Scan for the cell matching the given text and deliver its [x, y] coordinate at center. 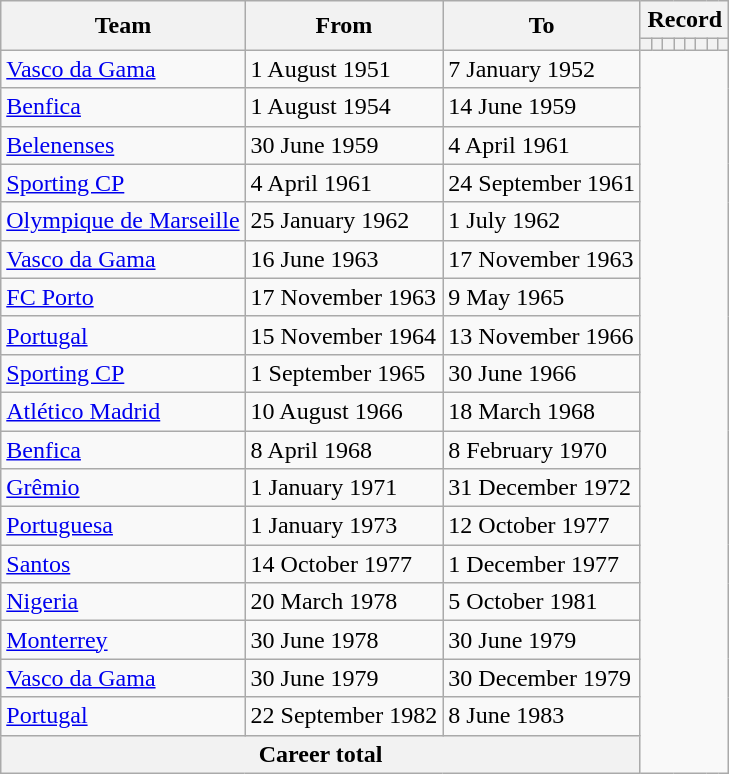
15 November 1964 [344, 335]
Grêmio [123, 488]
22 September 1982 [344, 716]
18 March 1968 [542, 411]
1 July 1962 [542, 221]
8 February 1970 [542, 449]
31 December 1972 [542, 488]
16 June 1963 [344, 259]
1 January 1973 [344, 526]
8 April 1968 [344, 449]
8 June 1983 [542, 716]
Team [123, 26]
20 March 1978 [344, 602]
7 January 1952 [542, 69]
10 August 1966 [344, 411]
Santos [123, 564]
30 December 1979 [542, 678]
1 August 1951 [344, 69]
Atlético Madrid [123, 411]
1 January 1971 [344, 488]
Portuguesa [123, 526]
30 June 1959 [344, 145]
9 May 1965 [542, 297]
1 August 1954 [344, 107]
Olympique de Marseille [123, 221]
FC Porto [123, 297]
Career total [321, 754]
30 June 1978 [344, 640]
From [344, 26]
30 June 1966 [542, 373]
1 September 1965 [344, 373]
5 October 1981 [542, 602]
1 December 1977 [542, 564]
14 October 1977 [344, 564]
Nigeria [123, 602]
24 September 1961 [542, 183]
25 January 1962 [344, 221]
14 June 1959 [542, 107]
13 November 1966 [542, 335]
To [542, 26]
12 October 1977 [542, 526]
Record [684, 20]
Monterrey [123, 640]
Belenenses [123, 145]
